Return (X, Y) of the center of cell containing provided text 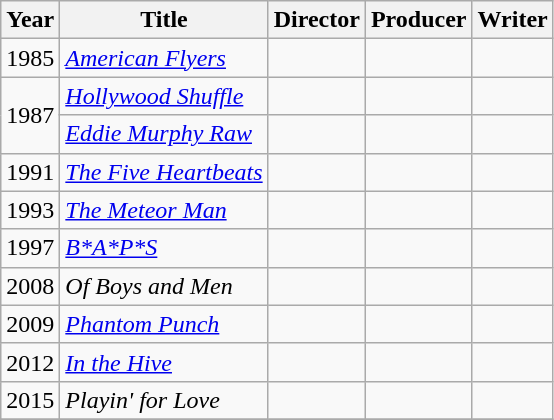
Of Boys and Men (164, 286)
2008 (30, 286)
2015 (30, 400)
2009 (30, 324)
In the Hive (164, 362)
Year (30, 20)
Hollywood Shuffle (164, 96)
Title (164, 20)
Producer (418, 20)
Playin' for Love (164, 400)
American Flyers (164, 58)
2012 (30, 362)
1997 (30, 248)
1993 (30, 210)
1985 (30, 58)
The Meteor Man (164, 210)
1987 (30, 115)
Writer (512, 20)
B*A*P*S (164, 248)
1991 (30, 172)
The Five Heartbeats (164, 172)
Director (316, 20)
Phantom Punch (164, 324)
Eddie Murphy Raw (164, 134)
